Find where the given text appears and provide that cell's center as (x, y) coordinate. 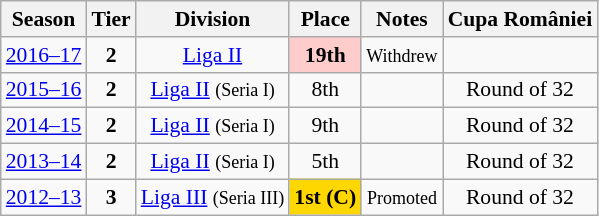
1st (C) (325, 197)
2012–13 (44, 197)
Place (325, 19)
2013–14 (44, 162)
3 (110, 197)
Liga III (Seria III) (213, 197)
Promoted (402, 197)
19th (325, 55)
5th (325, 162)
Season (44, 19)
Cupa României (520, 19)
Division (213, 19)
9th (325, 126)
2015–16 (44, 90)
Withdrew (402, 55)
Notes (402, 19)
2014–15 (44, 126)
Tier (110, 19)
8th (325, 90)
2016–17 (44, 55)
Liga II (213, 55)
